Extract the (X, Y) coordinate from the center of the cell holding the provided text.  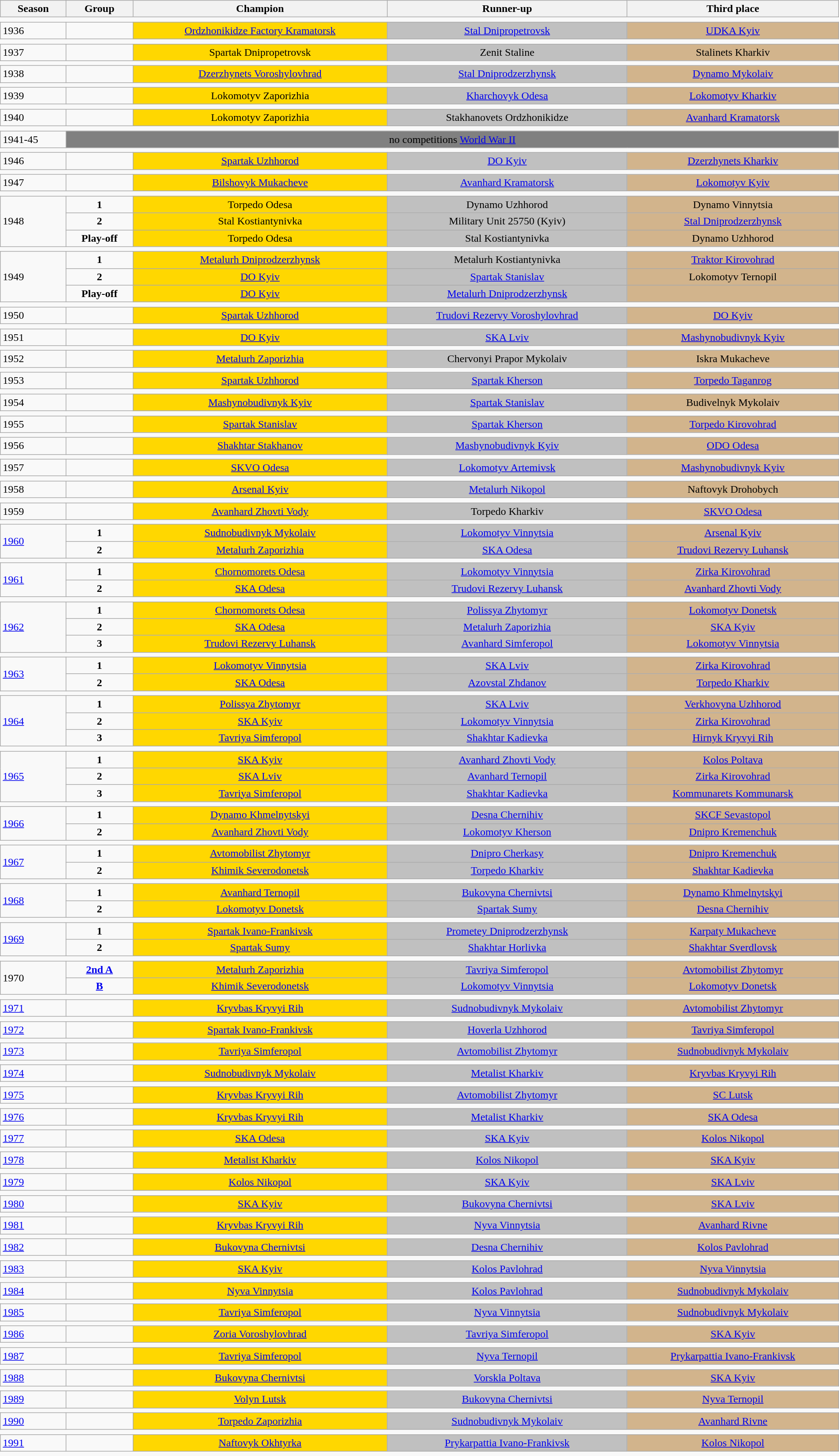
Iskra Mukacheve (733, 359)
Avanhard Simferopol (507, 644)
1970 (34, 978)
1991 (34, 1443)
1976 (34, 1117)
Dynamo Vinnytsia (733, 205)
B (99, 986)
Volyn Lutsk (260, 1399)
Shakhtar Sverdlovsk (733, 948)
Azovstal Zhdanov (507, 682)
1966 (34, 823)
1980 (34, 1204)
Traktor Kirovohrad (733, 260)
Bilshovyk Mukacheve (260, 183)
1977 (34, 1139)
1986 (34, 1334)
1954 (34, 402)
1965 (34, 776)
1937 (34, 52)
Ordzhonikidze Factory Kramatorsk (260, 31)
Verkhovyna Uzhhorod (733, 704)
Chervonyi Prapor Mykolaiv (507, 359)
1967 (34, 862)
Dynamo Mykolaiv (733, 74)
Vorskla Poltava (507, 1378)
Shakhtar Horlivka (507, 948)
1973 (34, 1051)
1952 (34, 359)
Prometey Dniprodzerzhynsk (507, 931)
Naftovyk Okhtyrka (260, 1443)
Zoria Voroshylovhrad (260, 1334)
Third place (733, 9)
1975 (34, 1095)
1982 (34, 1247)
1949 (34, 277)
1984 (34, 1290)
1951 (34, 337)
Kharchovyk Odesa (507, 96)
1990 (34, 1421)
Shakhtar Stakhanov (260, 446)
Lokomotyv Artemivsk (507, 467)
1941-45 (34, 139)
Lokomotyv Kharkiv (733, 96)
1978 (34, 1160)
SKCF Sevastopol (733, 815)
1940 (34, 117)
1968 (34, 900)
1958 (34, 489)
1960 (34, 541)
Runner-up (507, 9)
1948 (34, 221)
1962 (34, 627)
Torpedo Zaporizhia (260, 1421)
1964 (34, 721)
Metalurh Kostiantynivka (507, 260)
Naftovyk Drohobych (733, 489)
1972 (34, 1030)
Hoverla Uzhhorod (507, 1030)
1983 (34, 1269)
Metalurh Nikopol (507, 489)
1985 (34, 1313)
1939 (34, 96)
1957 (34, 467)
Kolos Poltava (733, 760)
Trudovi Rezervy Voroshylovhrad (507, 315)
Military Unit 25750 (Kyiv) (507, 221)
Budivelnyk Mykolaiv (733, 402)
1987 (34, 1356)
1950 (34, 315)
1979 (34, 1182)
Champion (260, 9)
1959 (34, 511)
Dnipro Cherkasy (507, 854)
Zenit Staline (507, 52)
1989 (34, 1399)
1953 (34, 381)
1936 (34, 31)
1971 (34, 1008)
1946 (34, 161)
1955 (34, 424)
1974 (34, 1073)
ODO Odesa (733, 446)
Lokomotyv Ternopil (733, 277)
Hirnyk Kryvyi Rih (733, 738)
Lokomotyv Kherson (507, 832)
1938 (34, 74)
no competitions World War II (452, 139)
Season (34, 9)
Stal Dnipropetrovsk (507, 31)
Karpaty Mukacheve (733, 931)
Dzerzhynets Kharkiv (733, 161)
Stakhanovets Ordzhonikidze (507, 117)
2nd A (99, 969)
Stalinets Kharkiv (733, 52)
1988 (34, 1378)
Torpedo Taganrog (733, 381)
UDKA Kyiv (733, 31)
Torpedo Kirovohrad (733, 424)
SC Lutsk (733, 1095)
1956 (34, 446)
Kommunarets Kommunarsk (733, 793)
1981 (34, 1225)
Group (99, 9)
1947 (34, 183)
1969 (34, 939)
1963 (34, 674)
1961 (34, 580)
Lokomotyv Kyiv (733, 183)
Spartak Dnipropetrovsk (260, 52)
Dzerzhynets Voroshylovhrad (260, 74)
